Identify which cell holds the provided text, then report its [x, y] central coordinate. 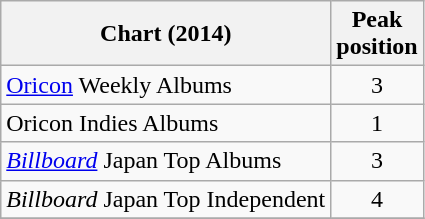
Billboard Japan Top Independent [166, 199]
Billboard Japan Top Albums [166, 161]
Peakposition [377, 34]
Chart (2014) [166, 34]
4 [377, 199]
Oricon Indies Albums [166, 123]
1 [377, 123]
Oricon Weekly Albums [166, 85]
